Return [x, y] of the center of cell containing provided text 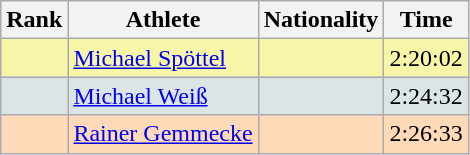
Rank [34, 20]
Michael Weiß [163, 96]
Athlete [163, 20]
2:26:33 [426, 134]
Nationality [321, 20]
Rainer Gemmecke [163, 134]
2:24:32 [426, 96]
Michael Spöttel [163, 58]
2:20:02 [426, 58]
Time [426, 20]
